Detect which cell encompasses the target text, then output its (x, y) center coordinate. 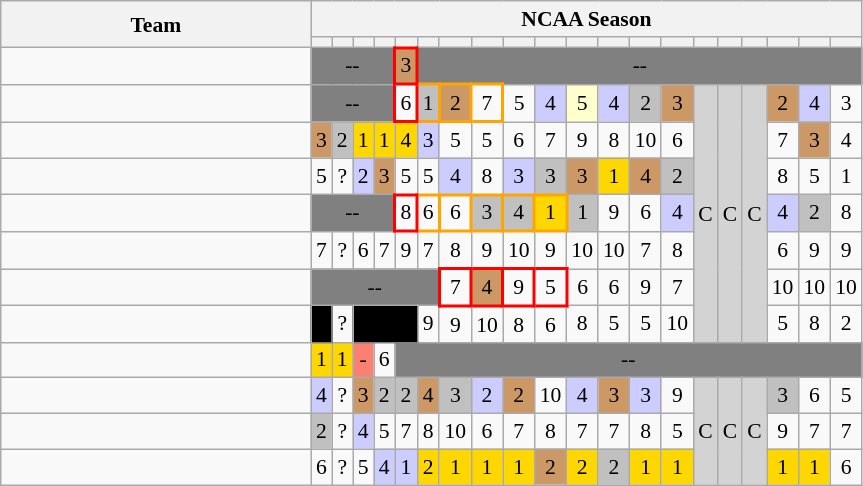
Team (156, 24)
NCAA Season (586, 19)
- (364, 360)
